Output the (X, Y) coordinate of the center of the cell containing the given text.  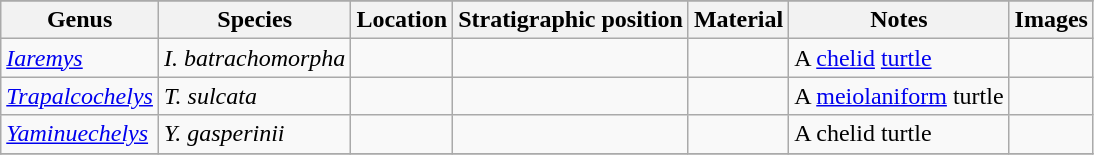
Trapalcochelys (80, 96)
Images (1051, 20)
Iaremys (80, 58)
T. sulcata (254, 96)
Material (738, 20)
Stratigraphic position (571, 20)
Genus (80, 20)
Notes (899, 20)
A meiolaniform turtle (899, 96)
Yaminuechelys (80, 134)
Y. gasperinii (254, 134)
I. batrachomorpha (254, 58)
Location (402, 20)
Species (254, 20)
